Locate the cell with the specified text and output its (x, y) center coordinate. 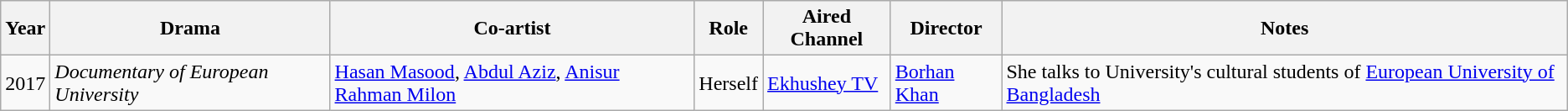
Drama (190, 29)
Year (25, 29)
Director (946, 29)
Role (729, 29)
2017 (25, 82)
Ekhushey TV (828, 82)
Borhan Khan (946, 82)
Documentary of European University (190, 82)
Co-artist (513, 29)
Hasan Masood, Abdul Aziz, Anisur Rahman Milon (513, 82)
Notes (1285, 29)
She talks to University's cultural students of European University of Bangladesh (1285, 82)
Herself (729, 82)
Aired Channel (828, 29)
